Extract the [x, y] coordinate from the center of the cell holding the provided text.  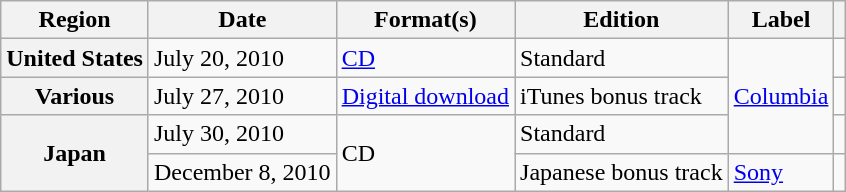
July 30, 2010 [242, 134]
Digital download [425, 96]
Edition [622, 20]
Sony [781, 172]
Japanese bonus track [622, 172]
United States [75, 58]
Format(s) [425, 20]
Label [781, 20]
Japan [75, 153]
Region [75, 20]
Columbia [781, 96]
July 20, 2010 [242, 58]
Various [75, 96]
December 8, 2010 [242, 172]
Date [242, 20]
iTunes bonus track [622, 96]
July 27, 2010 [242, 96]
